Extract the (X, Y) coordinate from the center of the cell holding the provided text.  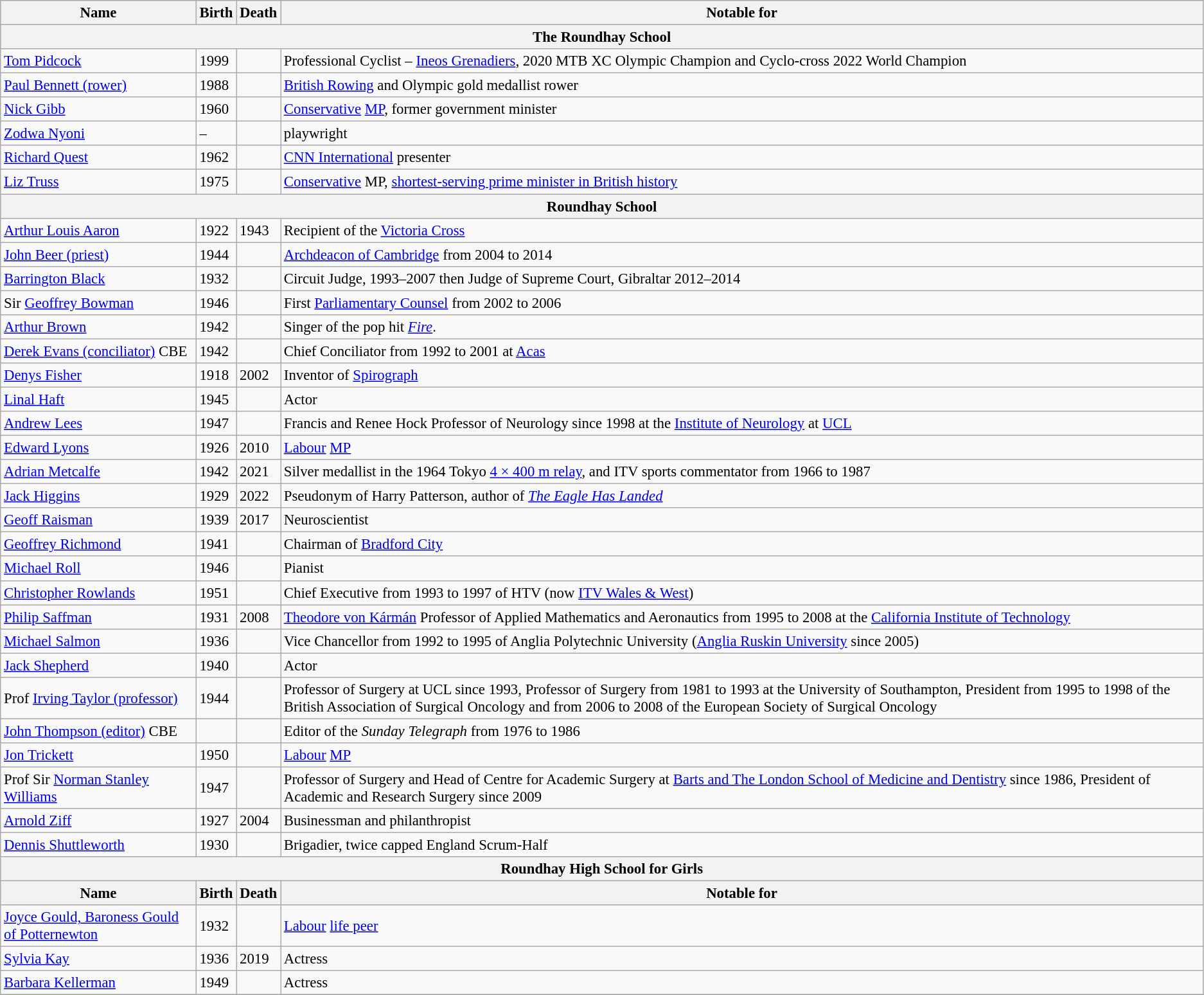
CNN International presenter (741, 157)
Arthur Brown (98, 327)
Barrington Black (98, 278)
John Thompson (editor) CBE (98, 731)
Chief Conciliator from 1992 to 2001 at Acas (741, 351)
Richard Quest (98, 157)
1922 (216, 230)
Silver medallist in the 1964 Tokyo 4 × 400 m relay, and ITV sports commentator from 1966 to 1987 (741, 472)
2019 (258, 959)
Paul Bennett (rower) (98, 85)
British Rowing and Olympic gold medallist rower (741, 85)
Vice Chancellor from 1992 to 1995 of Anglia Polytechnic University (Anglia Ruskin University since 2005) (741, 641)
2017 (258, 520)
playwright (741, 134)
1962 (216, 157)
Archdeacon of Cambridge from 2004 to 2014 (741, 255)
2004 (258, 821)
Dennis Shuttleworth (98, 845)
Liz Truss (98, 182)
Philip Saffman (98, 617)
Jon Trickett (98, 755)
Michael Roll (98, 569)
1929 (216, 496)
1950 (216, 755)
Prof Sir Norman Stanley Williams (98, 788)
Circuit Judge, 1993–2007 then Judge of Supreme Court, Gibraltar 2012–2014 (741, 278)
1927 (216, 821)
Chief Executive from 1993 to 1997 of HTV (now ITV Wales & West) (741, 593)
Arthur Louis Aaron (98, 230)
First Parliamentary Counsel from 2002 to 2006 (741, 303)
Theodore von Kármán Professor of Applied Mathematics and Aeronautics from 1995 to 2008 at the California Institute of Technology (741, 617)
2002 (258, 375)
Michael Salmon (98, 641)
Zodwa Nyoni (98, 134)
1930 (216, 845)
Nick Gibb (98, 109)
1975 (216, 182)
1999 (216, 61)
Pianist (741, 569)
Recipient of the Victoria Cross (741, 230)
John Beer (priest) (98, 255)
Pseudonym of Harry Patterson, author of The Eagle Has Landed (741, 496)
Jack Shepherd (98, 665)
Prof Irving Taylor (professor) (98, 698)
Denys Fisher (98, 375)
Arnold Ziff (98, 821)
Barbara Kellerman (98, 983)
1951 (216, 593)
Jack Higgins (98, 496)
1939 (216, 520)
1943 (258, 230)
1945 (216, 399)
2008 (258, 617)
Linal Haft (98, 399)
Roundhay High School for Girls (602, 869)
1931 (216, 617)
Conservative MP, shortest-serving prime minister in British history (741, 182)
1960 (216, 109)
Edward Lyons (98, 448)
The Roundhay School (602, 37)
1940 (216, 665)
1949 (216, 983)
2021 (258, 472)
Andrew Lees (98, 424)
Chairman of Bradford City (741, 544)
Adrian Metcalfe (98, 472)
Professional Cyclist – Ineos Grenadiers, 2020 MTB XC Olympic Champion and Cyclo-cross 2022 World Champion (741, 61)
Inventor of Spirograph (741, 375)
Geoffrey Richmond (98, 544)
1918 (216, 375)
Francis and Renee Hock Professor of Neurology since 1998 at the Institute of Neurology at UCL (741, 424)
Neuroscientist (741, 520)
Tom Pidcock (98, 61)
2022 (258, 496)
Christopher Rowlands (98, 593)
Editor of the Sunday Telegraph from 1976 to 1986 (741, 731)
2010 (258, 448)
Sir Geoffrey Bowman (98, 303)
– (216, 134)
1926 (216, 448)
Geoff Raisman (98, 520)
Singer of the pop hit Fire. (741, 327)
Joyce Gould, Baroness Gould of Potternewton (98, 926)
Conservative MP, former government minister (741, 109)
Labour life peer (741, 926)
1988 (216, 85)
Businessman and philanthropist (741, 821)
Derek Evans (conciliator) CBE (98, 351)
Brigadier, twice capped England Scrum-Half (741, 845)
Roundhay School (602, 206)
1941 (216, 544)
Sylvia Kay (98, 959)
